Capture the cell that displays the provided text and extract its [X, Y] central coordinate. 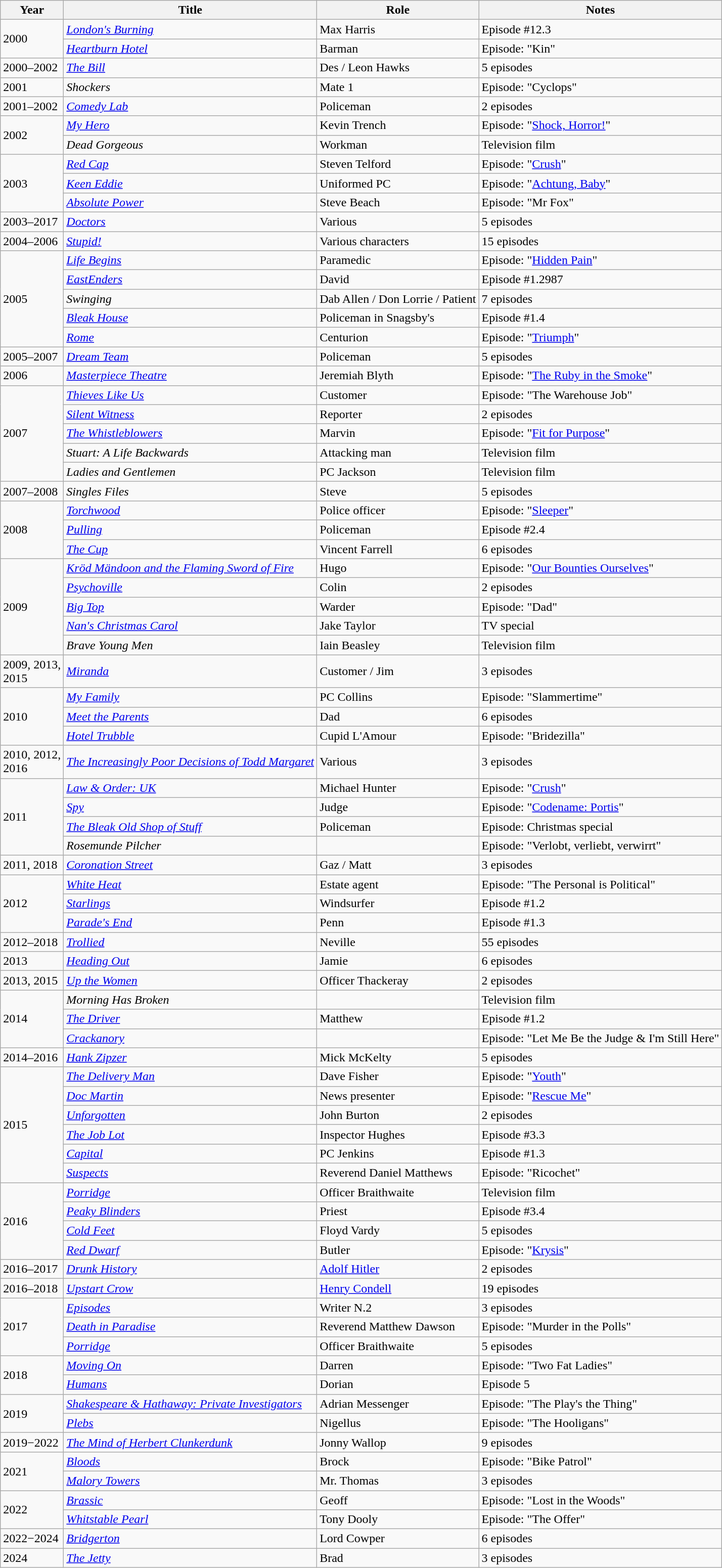
2005–2007 [32, 356]
Brassic [190, 1500]
Windsurfer [398, 904]
Brad [398, 1558]
Drunk History [190, 1269]
Mr. Thomas [398, 1481]
Episode: "Murder in the Polls" [601, 1327]
White Heat [190, 884]
Iain Beasley [398, 645]
Reverend Matthew Dawson [398, 1327]
Episode 5 [601, 1384]
Warder [398, 607]
Dad [398, 716]
Episode: "Let Me Be the Judge & I'm Still Here" [601, 1038]
Episode: "Codename: Portis" [601, 807]
PC Jenkins [398, 1153]
Notes [601, 10]
The Job Lot [190, 1134]
Dead Gorgeous [190, 145]
Episode: "Cyclops" [601, 87]
2014–2016 [32, 1057]
2022 [32, 1510]
John Burton [398, 1115]
2010 [32, 716]
Suspects [190, 1173]
Moving On [190, 1365]
Paramedic [398, 260]
Steve Beach [398, 202]
Lord Cowper [398, 1539]
Cold Feet [190, 1231]
Dream Team [190, 356]
Heartburn Hotel [190, 49]
Humans [190, 1384]
2011, 2018 [32, 865]
Penn [398, 923]
David [398, 280]
Thieves Like Us [190, 395]
Customer [398, 395]
Episode: "The Warehouse Job" [601, 395]
Silent Witness [190, 414]
15 episodes [601, 241]
2010, 2012,2016 [32, 761]
Jonny Wallop [398, 1442]
Steve [398, 491]
Morning Has Broken [190, 1000]
Stupid! [190, 241]
My Family [190, 697]
Starlings [190, 904]
2000 [32, 39]
Episode: "Dad" [601, 607]
Keen Eddie [190, 183]
2016–2018 [32, 1288]
Centurion [398, 337]
2004–2006 [32, 241]
2024 [32, 1558]
Cupid L'Amour [398, 736]
Inspector Hughes [398, 1134]
Episode: Christmas special [601, 826]
PC Jackson [398, 472]
Title [190, 10]
Episode: "Kin" [601, 49]
Absolute Power [190, 202]
2003–2017 [32, 221]
2002 [32, 135]
Rosemunde Pilcher [190, 845]
2001–2002 [32, 106]
Episode: "The Ruby in the Smoke" [601, 376]
Episode: "Our Bounties Ourselves" [601, 568]
Red Dwarf [190, 1250]
Rome [190, 337]
2001 [32, 87]
2012–2018 [32, 942]
Adrian Messenger [398, 1404]
The Delivery Man [190, 1077]
Brock [398, 1461]
Episode: "Fit for Purpose" [601, 433]
2007 [32, 433]
2017 [32, 1327]
Gaz / Matt [398, 865]
Episode: "Shock, Horror!" [601, 125]
55 episodes [601, 942]
Episode: "Triumph" [601, 337]
2009, 2013,2015 [32, 671]
Adolf Hitler [398, 1269]
Reverend Daniel Matthews [398, 1173]
Episode #2.4 [601, 529]
Customer / Jim [398, 671]
Episode: "The Play's the Thing" [601, 1404]
Matthew [398, 1019]
2015 [32, 1125]
2009 [32, 607]
Nan's Christmas Carol [190, 626]
Dorian [398, 1384]
Bloods [190, 1461]
Episode: "Bike Patrol" [601, 1461]
Jake Taylor [398, 626]
9 episodes [601, 1442]
Episode: "Mr Fox" [601, 202]
Mate 1 [398, 87]
PC Collins [398, 697]
Malory Towers [190, 1481]
Hugo [398, 568]
Barman [398, 49]
Darren [398, 1365]
The Bleak Old Shop of Stuff [190, 826]
2016 [32, 1221]
Estate agent [398, 884]
The Bill [190, 68]
Various characters [398, 241]
Vincent Farrell [398, 549]
Officer Thackeray [398, 980]
Des / Leon Hawks [398, 68]
Floyd Vardy [398, 1231]
EastEnders [190, 280]
Episode: "Rescue Me" [601, 1096]
Miranda [190, 671]
The Cup [190, 549]
Michael Hunter [398, 788]
Hank Zipzer [190, 1057]
News presenter [398, 1096]
Steven Telford [398, 164]
19 episodes [601, 1288]
Upstart Crow [190, 1288]
Peaky Blinders [190, 1212]
Episode: "The Offer" [601, 1519]
Episode: "Sleeper" [601, 510]
7 episodes [601, 299]
Whitstable Pearl [190, 1519]
Capital [190, 1153]
Episode #1.4 [601, 318]
Bridgerton [190, 1539]
Writer N.2 [398, 1308]
Episode: "Youth" [601, 1077]
Episode: "Krysis" [601, 1250]
Marvin [398, 433]
Workman [398, 145]
2022−2024 [32, 1539]
Max Harris [398, 29]
Life Begins [190, 260]
The Increasingly Poor Decisions of Todd Margaret [190, 761]
Henry Condell [398, 1288]
Episode: "Two Fat Ladies" [601, 1365]
Crackanory [190, 1038]
Episode #1.2987 [601, 280]
Up the Women [190, 980]
2003 [32, 183]
Episode: "Slammertime" [601, 697]
The Driver [190, 1019]
Doc Martin [190, 1096]
Singles Files [190, 491]
2019 [32, 1413]
Episode #3.3 [601, 1134]
Torchwood [190, 510]
Law & Order: UK [190, 788]
2011 [32, 817]
Episode #3.4 [601, 1212]
Dave Fisher [398, 1077]
2013, 2015 [32, 980]
London's Burning [190, 29]
Episode: "The Personal is Political" [601, 884]
Geoff [398, 1500]
The Jetty [190, 1558]
Reporter [398, 414]
Kevin Trench [398, 125]
Episodes [190, 1308]
Coronation Street [190, 865]
Meet the Parents [190, 716]
Spy [190, 807]
2018 [32, 1375]
Episode: "The Hooligans" [601, 1423]
2019−2022 [32, 1442]
2021 [32, 1471]
Heading Out [190, 961]
Butler [398, 1250]
Police officer [398, 510]
Colin [398, 588]
Red Cap [190, 164]
Kröd Mändoon and the Flaming Sword of Fire [190, 568]
Judge [398, 807]
2006 [32, 376]
Episode: "Ricochet" [601, 1173]
Jamie [398, 961]
Episode: "Bridezilla" [601, 736]
Unforgotten [190, 1115]
Pulling [190, 529]
Bleak House [190, 318]
Mick McKelty [398, 1057]
Year [32, 10]
Big Top [190, 607]
Neville [398, 942]
Episode: "Lost in the Woods" [601, 1500]
Priest [398, 1212]
Episode: "Verlobt, verliebt, verwirrt" [601, 845]
Uniformed PC [398, 183]
2008 [32, 529]
2007–2008 [32, 491]
Shakespeare & Hathaway: Private Investigators [190, 1404]
Shockers [190, 87]
Doctors [190, 221]
Parade's End [190, 923]
The Whistleblowers [190, 433]
Role [398, 10]
Dab Allen / Don Lorrie / Patient [398, 299]
My Hero [190, 125]
2014 [32, 1019]
Episode: "Achtung, Baby" [601, 183]
Jeremiah Blyth [398, 376]
Death in Paradise [190, 1327]
Episode #12.3 [601, 29]
The Mind of Herbert Clunkerdunk [190, 1442]
2016–2017 [32, 1269]
Masterpiece Theatre [190, 376]
2013 [32, 961]
Episode: "Hidden Pain" [601, 260]
Attacking man [398, 453]
TV special [601, 626]
2000–2002 [32, 68]
Trollied [190, 942]
Comedy Lab [190, 106]
Policeman in Snagsby's [398, 318]
Hotel Trubble [190, 736]
Swinging [190, 299]
Psychoville [190, 588]
Brave Young Men [190, 645]
Stuart: A Life Backwards [190, 453]
Ladies and Gentlemen [190, 472]
Tony Dooly [398, 1519]
2012 [32, 904]
2005 [32, 299]
Nigellus [398, 1423]
Plebs [190, 1423]
